Identify which cell holds the provided text, then report its [X, Y] central coordinate. 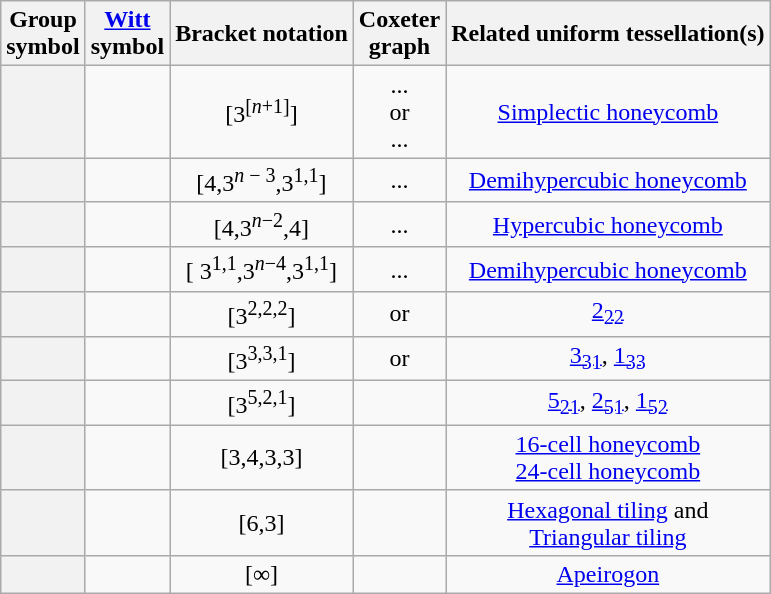
[ 31,1,3n−4,31,1] [262, 270]
Bracket notation [262, 34]
331, 133 [608, 358]
Coxetergraph [399, 34]
Wittsymbol [127, 34]
[4,3n−2,4] [262, 224]
Hexagonal tiling andTriangular tiling [608, 522]
Simplectic honeycomb [608, 112]
[35,2,1] [262, 404]
521, 251, 152 [608, 404]
Apeirogon [608, 574]
[3,4,3,3] [262, 458]
[6,3] [262, 522]
[32,2,2] [262, 314]
[∞] [262, 574]
Hypercubic honeycomb [608, 224]
[4,3n − 3,31,1] [262, 180]
...or... [399, 112]
16-cell honeycomb24-cell honeycomb [608, 458]
222 [608, 314]
Related uniform tessellation(s) [608, 34]
Groupsymbol [43, 34]
[3[n+1]] [262, 112]
[33,3,1] [262, 358]
